Identify which cell holds the provided text, then report its [X, Y] central coordinate. 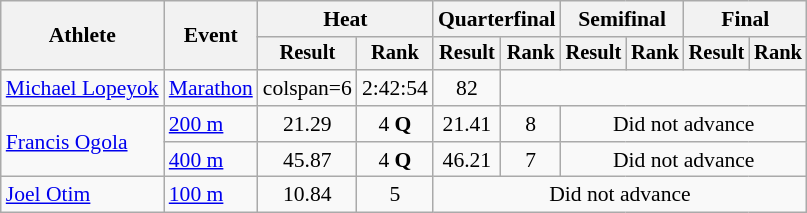
Semifinal [622, 19]
2:42:54 [395, 88]
21.29 [308, 124]
21.41 [467, 124]
Final [746, 19]
Quarterfinal [497, 19]
Michael Lopeyok [82, 88]
100 m [211, 195]
8 [531, 124]
46.21 [467, 160]
5 [395, 195]
colspan=6 [308, 88]
Joel Otim [82, 195]
400 m [211, 160]
Marathon [211, 88]
Athlete [82, 36]
Francis Ogola [82, 142]
7 [531, 160]
82 [467, 88]
Heat [346, 19]
45.87 [308, 160]
200 m [211, 124]
10.84 [308, 195]
Event [211, 36]
